Locate the cell with the specified text and output its (X, Y) center coordinate. 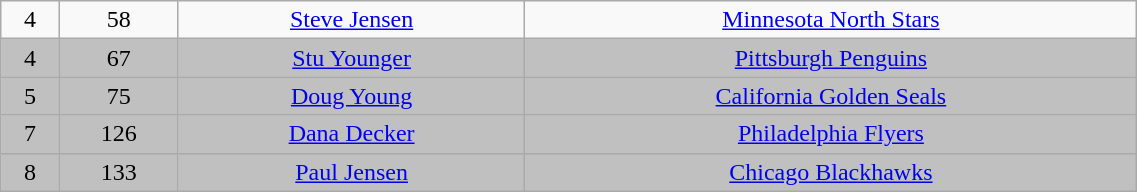
67 (118, 58)
Stu Younger (352, 58)
8 (30, 172)
California Golden Seals (831, 96)
75 (118, 96)
Chicago Blackhawks (831, 172)
Minnesota North Stars (831, 20)
Dana Decker (352, 134)
7 (30, 134)
Pittsburgh Penguins (831, 58)
126 (118, 134)
Philadelphia Flyers (831, 134)
Paul Jensen (352, 172)
Steve Jensen (352, 20)
5 (30, 96)
133 (118, 172)
58 (118, 20)
Doug Young (352, 96)
